Identify which cell holds the provided text, then report its [X, Y] central coordinate. 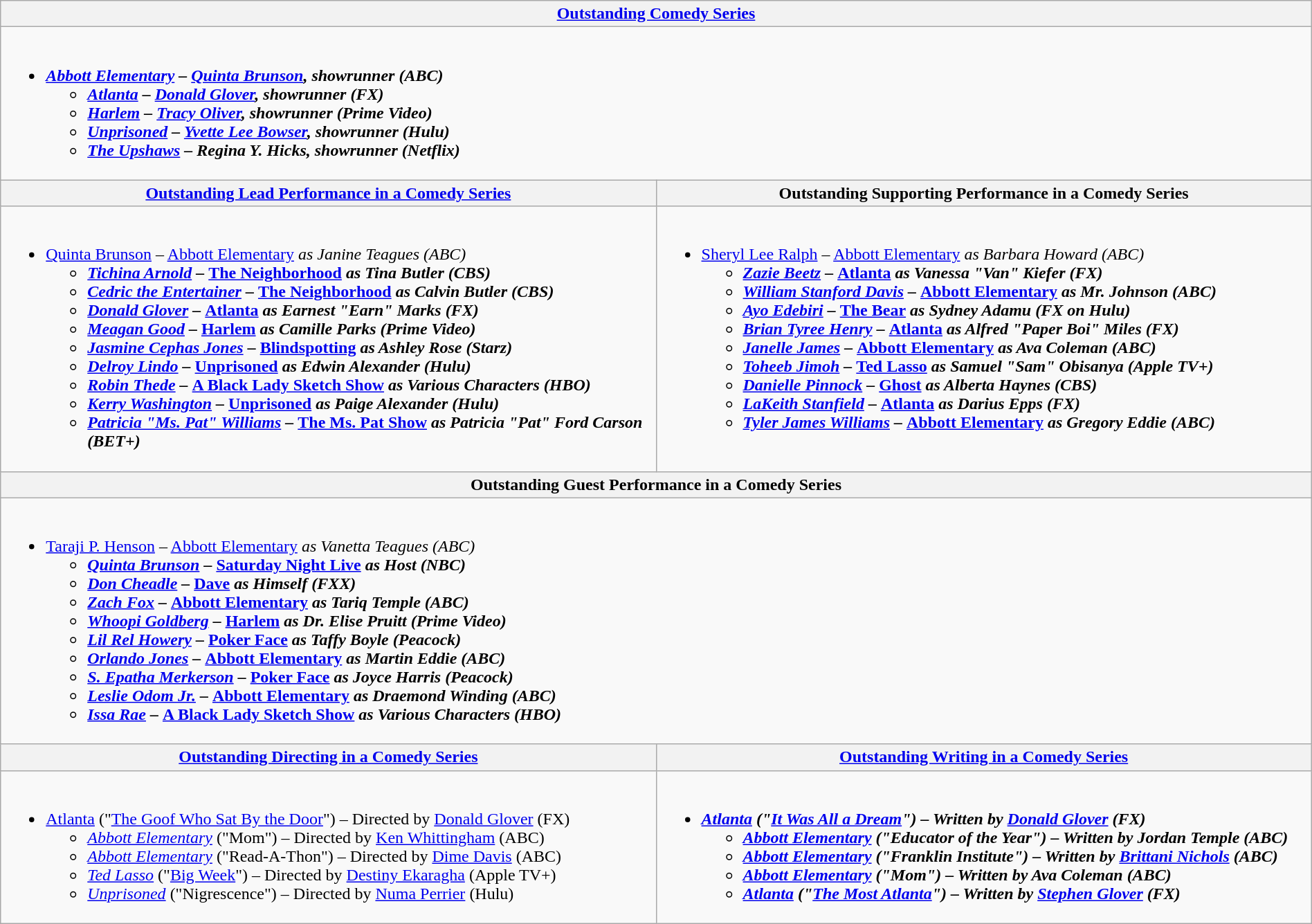
Outstanding Lead Performance in a Comedy Series [328, 193]
Outstanding Comedy Series [656, 14]
Outstanding Directing in a Comedy Series [328, 757]
Outstanding Writing in a Comedy Series [984, 757]
Outstanding Supporting Performance in a Comedy Series [984, 193]
Outstanding Guest Performance in a Comedy Series [656, 484]
